Identify which cell holds the provided text, then report its (x, y) central coordinate. 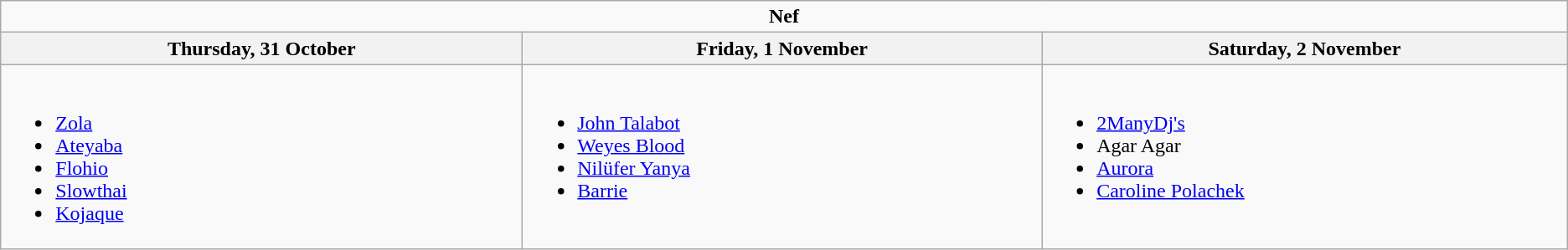
Saturday, 2 November (1305, 48)
Thursday, 31 October (261, 48)
2ManyDj'sAgar AgarAuroraCaroline Polachek (1305, 157)
Nef (784, 17)
ZolaAteyabaFlohioSlowthaiKojaque (261, 157)
Friday, 1 November (782, 48)
John TalabotWeyes BloodNilüfer YanyaBarrie (782, 157)
